Determine the (x, y) coordinate at the center of the cell enclosing the given text.  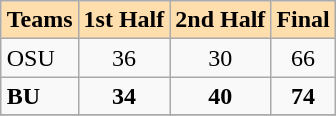
OSU (40, 58)
BU (40, 96)
74 (303, 96)
66 (303, 58)
40 (220, 96)
30 (220, 58)
Teams (40, 20)
1st Half (124, 20)
2nd Half (220, 20)
Final (303, 20)
36 (124, 58)
34 (124, 96)
